Extract the [x, y] coordinate from the center of the cell holding the provided text.  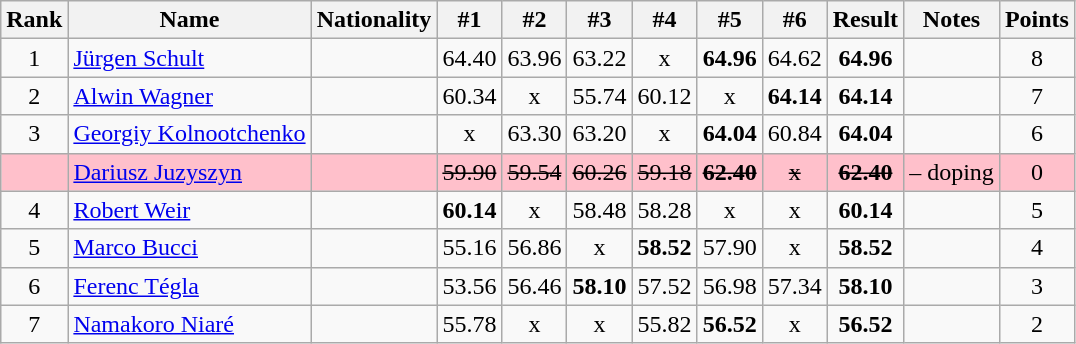
64.62 [794, 58]
#6 [794, 20]
Georgiy Kolnootchenko [190, 134]
55.74 [600, 96]
63.30 [534, 134]
Jürgen Schult [190, 58]
63.22 [600, 58]
Notes [952, 20]
55.78 [470, 324]
55.82 [664, 324]
Dariusz Juzyszyn [190, 172]
57.90 [730, 248]
59.54 [534, 172]
#3 [600, 20]
55.16 [470, 248]
58.28 [664, 210]
57.52 [664, 286]
#5 [730, 20]
Points [1036, 20]
Ferenc Tégla [190, 286]
56.86 [534, 248]
Result [865, 20]
#2 [534, 20]
#4 [664, 20]
53.56 [470, 286]
60.26 [600, 172]
Alwin Wagner [190, 96]
58.48 [600, 210]
#1 [470, 20]
60.34 [470, 96]
Name [190, 20]
59.90 [470, 172]
8 [1036, 58]
60.84 [794, 134]
Namakoro Niaré [190, 324]
Rank [34, 20]
Marco Bucci [190, 248]
Robert Weir [190, 210]
64.40 [470, 58]
60.12 [664, 96]
0 [1036, 172]
59.18 [664, 172]
63.20 [600, 134]
56.98 [730, 286]
1 [34, 58]
57.34 [794, 286]
56.46 [534, 286]
– doping [952, 172]
Nationality [374, 20]
63.96 [534, 58]
